Capture the cell that displays the provided text and extract its [x, y] central coordinate. 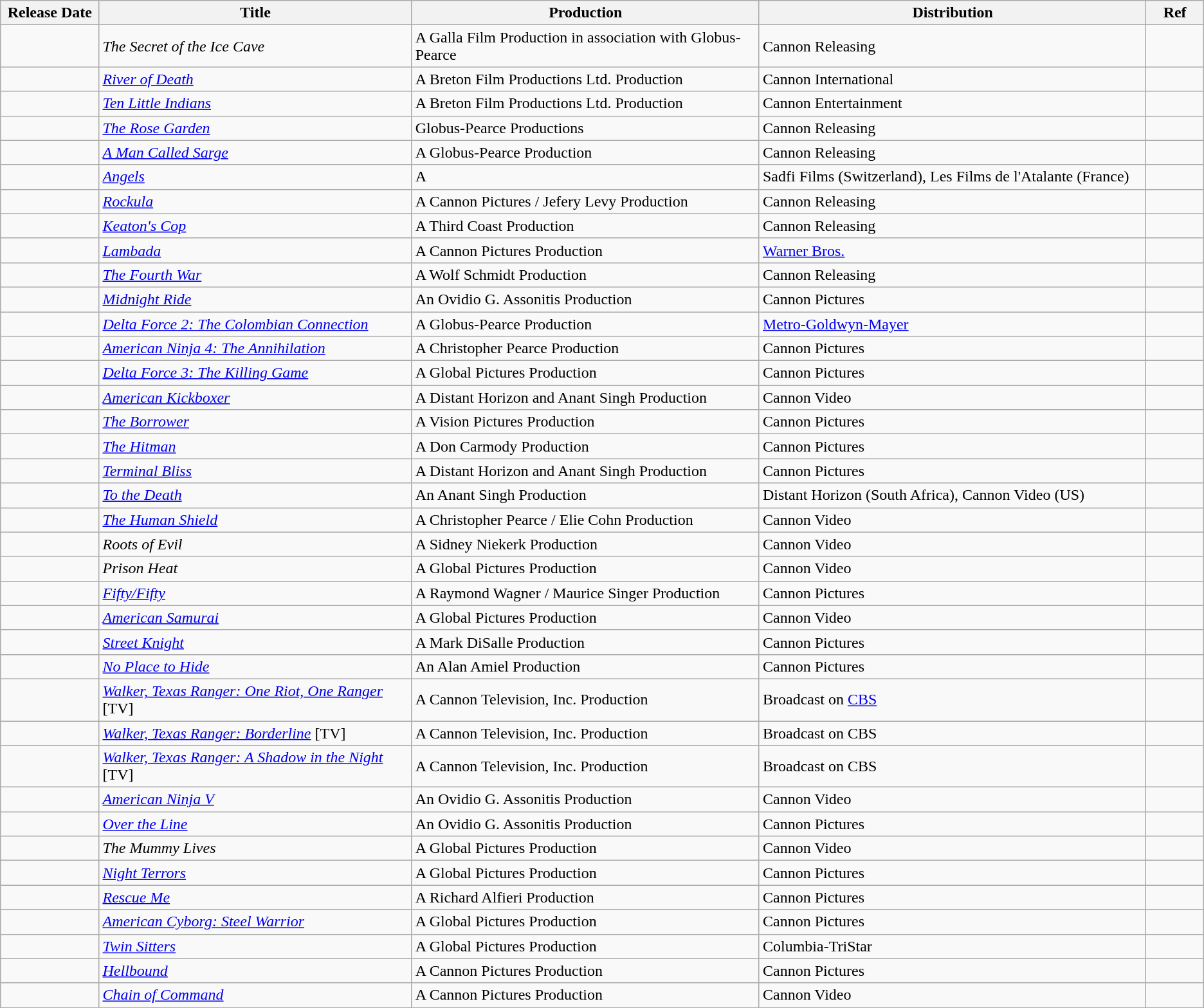
Walker, Texas Ranger: Borderline [TV] [255, 733]
A Christopher Pearce Production [585, 349]
Distant Horizon (South Africa), Cannon Video (US) [953, 495]
American Ninja V [255, 800]
American Ninja 4: The Annihilation [255, 349]
The Fourth War [255, 275]
Ten Little Indians [255, 104]
Distribution [953, 13]
Prison Heat [255, 569]
Twin Sitters [255, 946]
Columbia-TriStar [953, 946]
Sadfi Films (Switzerland), Les Films de l'Atalante (France) [953, 177]
A Cannon Pictures / Jefery Levy Production [585, 201]
Street Knight [255, 642]
The Mummy Lives [255, 848]
A Sidney Niekerk Production [585, 544]
A Richard Alfieri Production [585, 897]
Title [255, 13]
American Cyborg: Steel Warrior [255, 922]
A Vision Pictures Production [585, 422]
Keaton's Cop [255, 226]
Rockula [255, 201]
Night Terrors [255, 873]
A Galla Film Production in association with Globus-Pearce [585, 46]
A Raymond Wagner / Maurice Singer Production [585, 593]
Walker, Texas Ranger: One Riot, One Ranger [TV] [255, 700]
Hellbound [255, 971]
Warner Bros. [953, 250]
An Anant Singh Production [585, 495]
A Third Coast Production [585, 226]
Production [585, 13]
Cannon International [953, 79]
A Wolf Schmidt Production [585, 275]
American Samurai [255, 618]
A Man Called Sarge [255, 152]
The Rose Garden [255, 128]
Delta Force 3: The Killing Game [255, 373]
Midnight Ride [255, 299]
Metro-Goldwyn-Mayer [953, 324]
Fifty/Fifty [255, 593]
Terminal Bliss [255, 471]
The Secret of the Ice Cave [255, 46]
No Place to Hide [255, 666]
Chain of Command [255, 995]
Lambada [255, 250]
Ref [1174, 13]
Over the Line [255, 824]
A [585, 177]
The Hitman [255, 446]
Rescue Me [255, 897]
River of Death [255, 79]
American Kickboxer [255, 398]
Angels [255, 177]
Cannon Entertainment [953, 104]
A Don Carmody Production [585, 446]
A Christopher Pearce / Elie Cohn Production [585, 520]
Walker, Texas Ranger: A Shadow in the Night [TV] [255, 767]
The Borrower [255, 422]
Delta Force 2: The Colombian Connection [255, 324]
The Human Shield [255, 520]
Release Date [50, 13]
Globus-Pearce Productions [585, 128]
An Alan Amiel Production [585, 666]
Roots of Evil [255, 544]
To the Death [255, 495]
A Mark DiSalle Production [585, 642]
